Find where the given text appears and provide that cell's center as (x, y) coordinate. 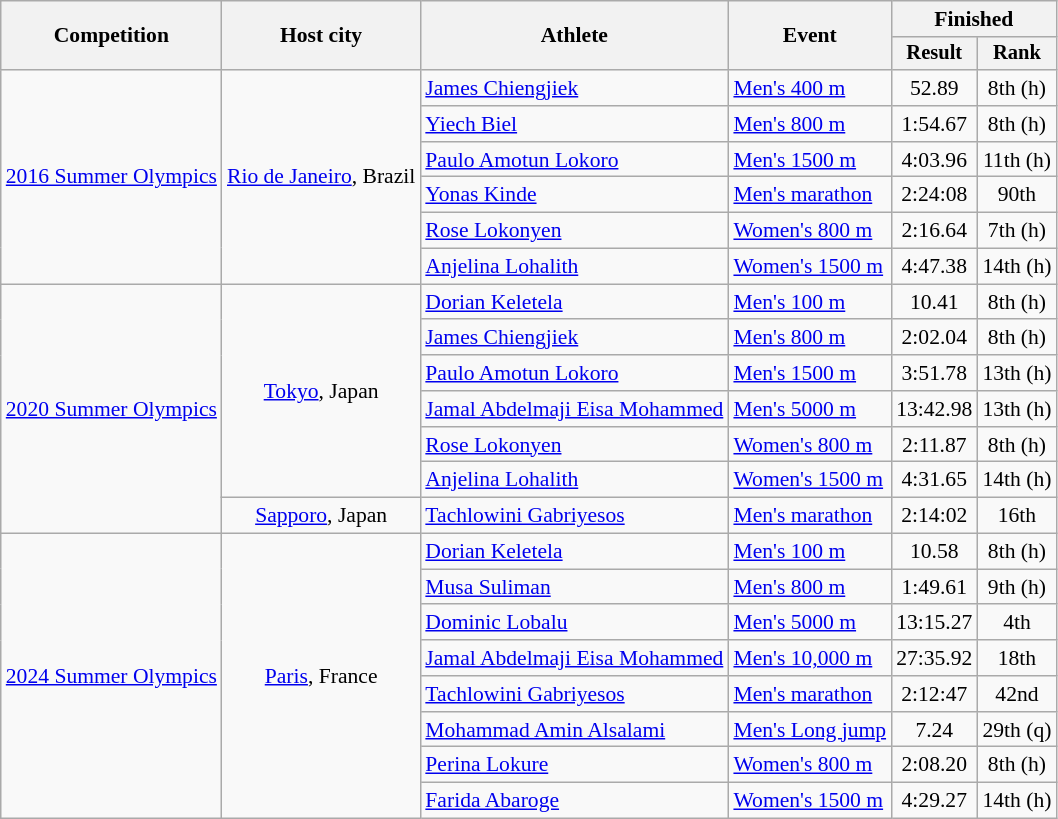
4:03.96 (934, 160)
90th (1016, 195)
1:49.61 (934, 587)
13:42.98 (934, 409)
7th (h) (1016, 231)
Perina Lokure (574, 765)
Farida Abaroge (574, 801)
2020 Summer Olympics (112, 408)
2016 Summer Olympics (112, 177)
2:02.04 (934, 338)
29th (q) (1016, 730)
42nd (1016, 694)
Athlete (574, 36)
1:54.67 (934, 124)
13:15.27 (934, 623)
4:31.65 (934, 480)
4:29.27 (934, 801)
52.89 (934, 88)
2:16.64 (934, 231)
10.58 (934, 552)
27:35.92 (934, 658)
Finished (974, 19)
Yonas Kinde (574, 195)
2:12:47 (934, 694)
Men's 10,000 m (810, 658)
Event (810, 36)
18th (1016, 658)
Competition (112, 36)
Men's 400 m (810, 88)
Rio de Janeiro, Brazil (321, 177)
11th (h) (1016, 160)
4:47.38 (934, 267)
Dominic Lobalu (574, 623)
Rank (1016, 54)
2:11.87 (934, 445)
16th (1016, 516)
Sapporo, Japan (321, 516)
9th (h) (1016, 587)
Yiech Biel (574, 124)
2:24:08 (934, 195)
10.41 (934, 302)
3:51.78 (934, 373)
Paris, France (321, 676)
Men's Long jump (810, 730)
4th (1016, 623)
2:08.20 (934, 765)
Mohammad Amin Alsalami (574, 730)
2024 Summer Olympics (112, 676)
Tokyo, Japan (321, 391)
Musa Suliman (574, 587)
Result (934, 54)
2:14:02 (934, 516)
Host city (321, 36)
7.24 (934, 730)
